Scan for the cell matching the given text and deliver its (x, y) coordinate at center. 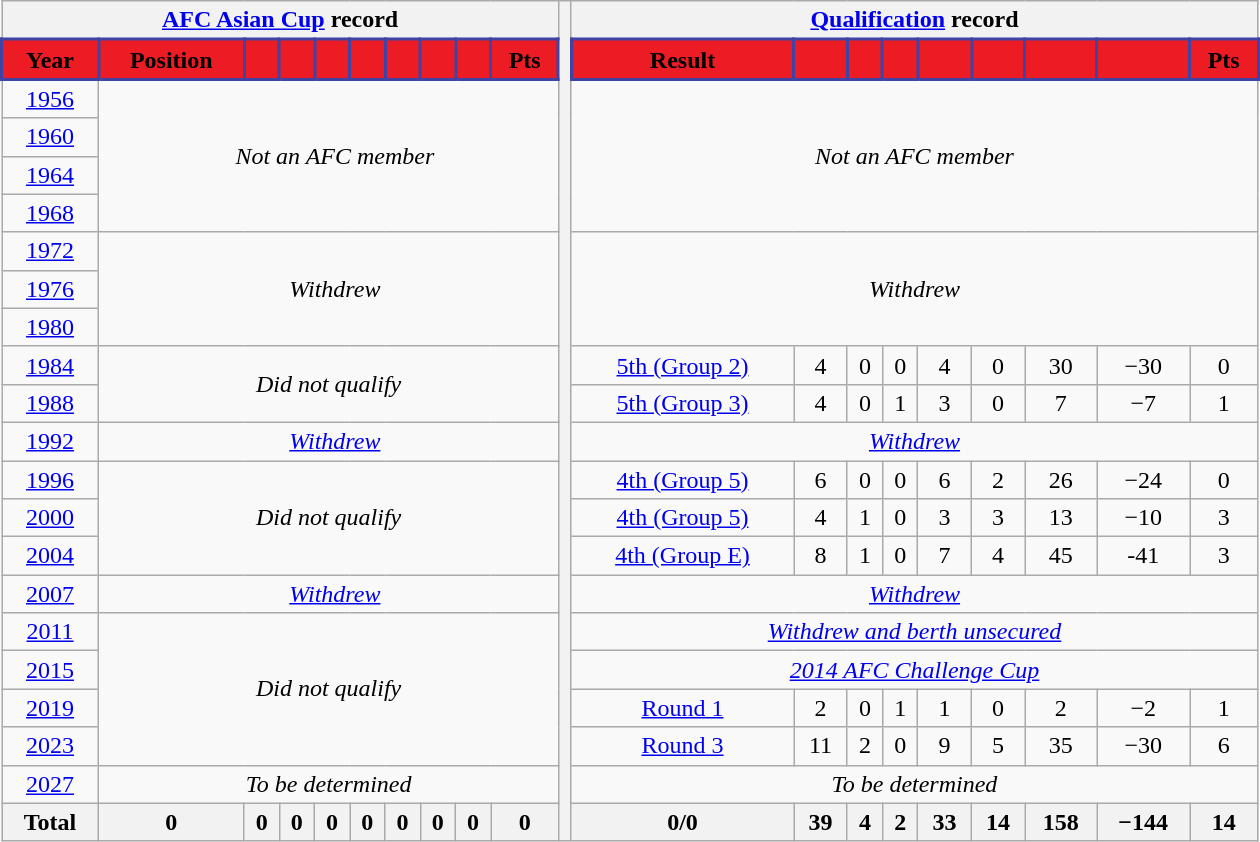
-41 (1144, 556)
1992 (50, 441)
Total (50, 822)
39 (821, 822)
5 (998, 746)
8 (821, 556)
33 (945, 822)
5th (Group 2) (682, 365)
2007 (50, 594)
1976 (50, 289)
2019 (50, 708)
1968 (50, 213)
1980 (50, 327)
45 (1061, 556)
1960 (50, 137)
Qualification record (914, 20)
26 (1061, 479)
−10 (1144, 518)
1972 (50, 251)
2000 (50, 518)
1956 (50, 98)
2015 (50, 670)
11 (821, 746)
Result (682, 60)
0/0 (682, 822)
−24 (1144, 479)
35 (1061, 746)
158 (1061, 822)
−2 (1144, 708)
Year (50, 60)
9 (945, 746)
5th (Group 3) (682, 403)
Round 3 (682, 746)
1984 (50, 365)
1996 (50, 479)
2023 (50, 746)
2027 (50, 784)
Position (172, 60)
13 (1061, 518)
1988 (50, 403)
−144 (1144, 822)
1964 (50, 175)
4th (Group E) (682, 556)
2014 AFC Challenge Cup (914, 670)
Withdrew and berth unsecured (914, 632)
−7 (1144, 403)
AFC Asian Cup record (280, 20)
Round 1 (682, 708)
2011 (50, 632)
30 (1061, 365)
2004 (50, 556)
